From the cell containing the given text, extract its center point as [X, Y] coordinate. 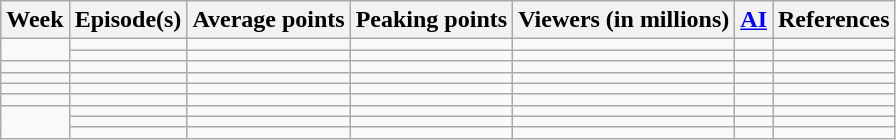
Peaking points [431, 20]
References [834, 20]
Week [35, 20]
Viewers (in millions) [624, 20]
Average points [268, 20]
AI [754, 20]
Episode(s) [128, 20]
